Scan for the cell matching the given text and deliver its [X, Y] coordinate at center. 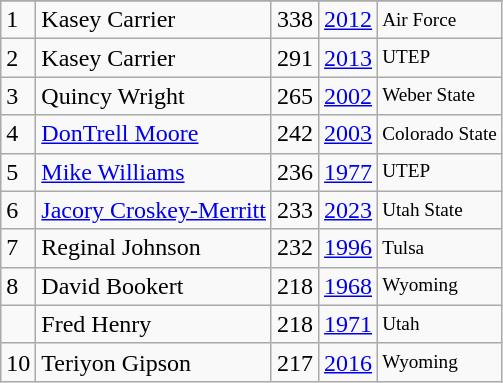
Fred Henry [154, 324]
DonTrell Moore [154, 134]
Weber State [440, 96]
Quincy Wright [154, 96]
2002 [348, 96]
233 [294, 210]
David Bookert [154, 286]
291 [294, 58]
1 [18, 20]
1971 [348, 324]
Mike Williams [154, 172]
338 [294, 20]
8 [18, 286]
232 [294, 248]
217 [294, 362]
236 [294, 172]
10 [18, 362]
2013 [348, 58]
2 [18, 58]
Utah State [440, 210]
Teriyon Gipson [154, 362]
7 [18, 248]
4 [18, 134]
5 [18, 172]
3 [18, 96]
1996 [348, 248]
2023 [348, 210]
6 [18, 210]
1968 [348, 286]
265 [294, 96]
Jacory Croskey-Merritt [154, 210]
Utah [440, 324]
Tulsa [440, 248]
2016 [348, 362]
242 [294, 134]
2012 [348, 20]
Colorado State [440, 134]
1977 [348, 172]
Air Force [440, 20]
2003 [348, 134]
Reginal Johnson [154, 248]
